Pinpoint the cell where the given text exists, returning its (x, y) midpoint coordinate. 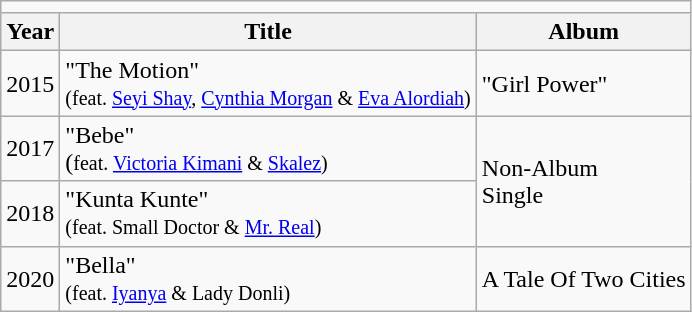
"Bebe"(feat. Victoria Kimani & Skalez) (268, 148)
2015 (30, 84)
"Kunta Kunte"(feat. Small Doctor & Mr. Real) (268, 214)
Year (30, 32)
Album (584, 32)
2018 (30, 214)
Title (268, 32)
2020 (30, 278)
Non-AlbumSingle (584, 181)
"Girl Power" (584, 84)
A Tale Of Two Cities (584, 278)
2017 (30, 148)
"Bella"(feat. Iyanya & Lady Donli) (268, 278)
"The Motion"(feat. Seyi Shay, Cynthia Morgan & Eva Alordiah) (268, 84)
